Output the (x, y) coordinate of the center of the cell containing the given text.  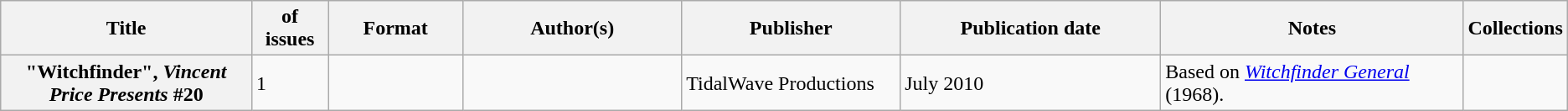
"Witchfinder", Vincent Price Presents #20 (126, 82)
July 2010 (1030, 82)
Author(s) (573, 29)
Format (395, 29)
Collections (1515, 29)
Based on Witchfinder General (1968). (1312, 82)
Title (126, 29)
TidalWave Productions (791, 82)
Publisher (791, 29)
Notes (1312, 29)
of issues (290, 29)
Publication date (1030, 29)
1 (290, 82)
